Provide the (X, Y) coordinate of the cell's center where the given text is located.  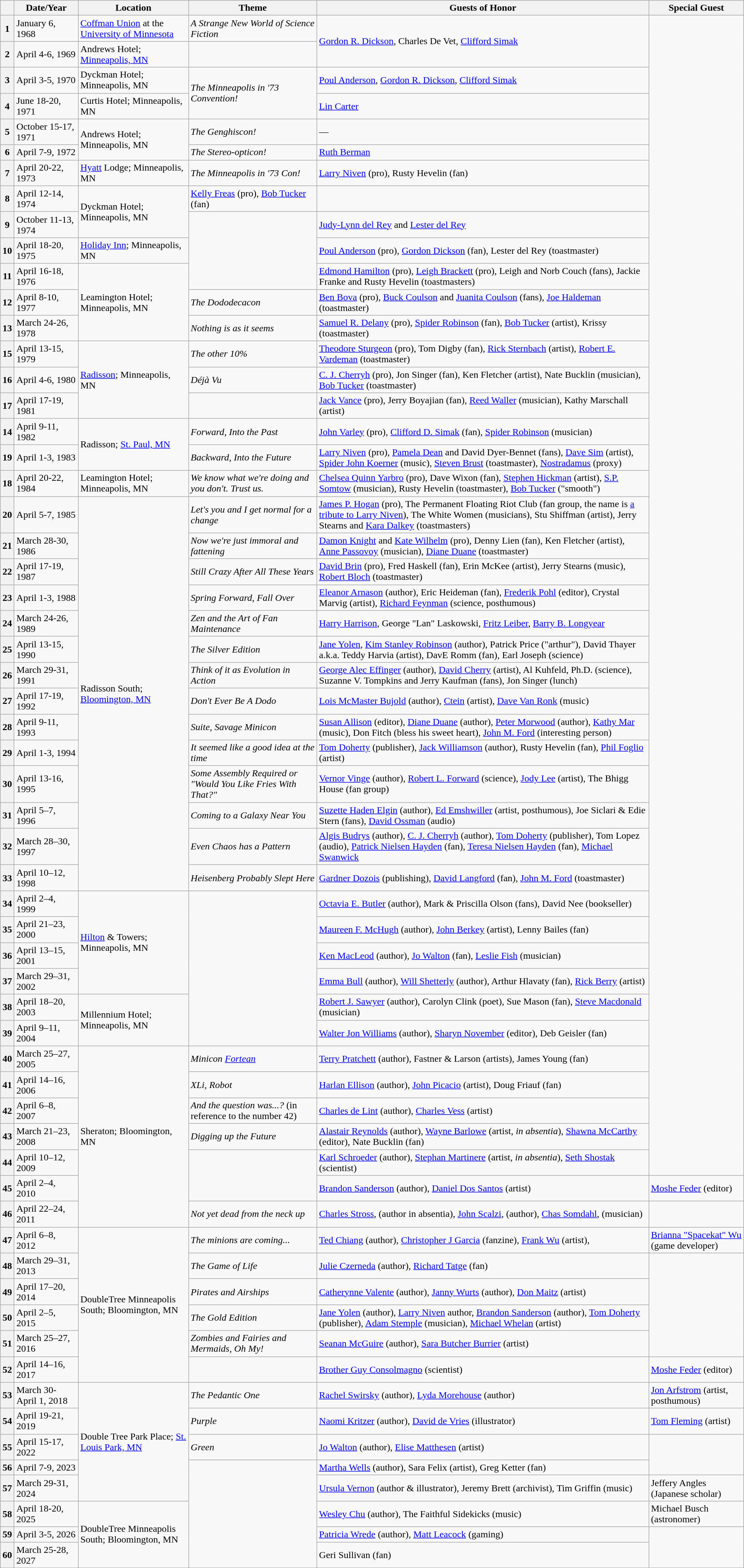
Curtis Hotel; Minneapolis, MN (134, 106)
April 18–20, 2003 (46, 1007)
Double Tree Park Place; St. Louis Park, MN (134, 1442)
57 (7, 1488)
Maureen F. McHugh (author), John Berkey (artist), Lenny Bailes (fan) (482, 930)
March 30-April 1, 2018 (46, 1395)
March 24-26, 1978 (46, 328)
April 5–7, 1996 (46, 815)
April 17-19, 1981 (46, 406)
Location (134, 8)
Ken MacLeod (author), Jo Walton (fan), Leslie Fish (musician) (482, 955)
32 (7, 847)
April 7-9, 1972 (46, 152)
Forward, Into the Past (253, 432)
Harry Harrison, George "Lan" Laskowski, Fritz Leiber, Barry B. Longyear (482, 624)
Still Crazy After All These Years (253, 572)
Theme (253, 8)
Gardner Dozois (publishing), David Langford (fan), John M. Ford (toastmaster) (482, 878)
Now we're just immoral and fattening (253, 546)
35 (7, 930)
Hilton & Towers; Minneapolis, MN (134, 942)
20 (7, 515)
31 (7, 815)
14 (7, 432)
April 9-11, 1993 (46, 727)
Jack Vance (pro), Jerry Boyajian (fan), Reed Waller (musician), Kathy Marschall (artist) (482, 406)
Radisson; Minneapolis, MN (134, 380)
April 8-10, 1977 (46, 302)
Suzette Haden Elgin (author), Ed Emshwiller (artist, posthumous), Joe Siclari & Edie Stern (fans), David Ossman (audio) (482, 815)
April 10–12, 2009 (46, 1162)
Think of it as Evolution in Action (253, 675)
28 (7, 727)
Coffman Union at the University of Minnesota (134, 29)
41 (7, 1085)
Patricia Wrede (author), Matt Leacock (gaming) (482, 1534)
We know what we're doing and you don't. Trust us. (253, 484)
Harlan Ellison (author), John Picacio (artist), Doug Friauf (fan) (482, 1085)
The Minneapolis in '73 Con! (253, 173)
33 (7, 878)
2 (7, 54)
30 (7, 784)
Seanan McGuire (author), Sara Butcher Burrier (artist) (482, 1343)
24 (7, 624)
Ted Chiang (author), Christopher J Garcia (fanzine), Frank Wu (artist), (482, 1240)
9 (7, 224)
34 (7, 903)
April 6–8, 2007 (46, 1110)
Purple (253, 1421)
Radisson; St. Paul, MN (134, 445)
Julie Czerneda (author), Richard Tatge (fan) (482, 1266)
April 6–8, 2012 (46, 1240)
50 (7, 1318)
XLi, Robot (253, 1085)
Wesley Chu (author), The Faithful Sidekicks (music) (482, 1514)
45 (7, 1188)
April 22–24, 2011 (46, 1214)
38 (7, 1007)
27 (7, 701)
Date/Year (46, 8)
Charles Stross, (author in absentia), John Scalzi, (author), Chas Somdahl, (musician) (482, 1214)
44 (7, 1162)
Hyatt Lodge; Minneapolis, MN (134, 173)
52 (7, 1370)
Déjà Vu (253, 380)
Samuel R. Delany (pro), Spider Robinson (fan), Bob Tucker (artist), Krissy (toastmaster) (482, 328)
April 4-6, 1980 (46, 380)
Emma Bull (author), Will Shetterly (author), Arthur Hlavaty (fan), Rick Berry (artist) (482, 981)
April 2–4, 2010 (46, 1188)
16 (7, 380)
21 (7, 546)
53 (7, 1395)
March 29–31, 2002 (46, 981)
April 10–12, 1998 (46, 878)
Jeffery Angles (Japanese scholar) (696, 1488)
April 9-11, 1982 (46, 432)
March 25–27, 2005 (46, 1059)
March 24-26, 1989 (46, 624)
54 (7, 1421)
March 28-30, 1986 (46, 546)
The Pedantic One (253, 1395)
6 (7, 152)
And the question was...? (in reference to the number 42) (253, 1110)
Vernor Vinge (author), Robert L. Forward (science), Jody Lee (artist), The Bhigg House (fan group) (482, 784)
Kelly Freas (pro), Bob Tucker (fan) (253, 199)
Michael Busch (astronomer) (696, 1514)
Minicon Fortean (253, 1059)
Brianna "Spacekat" Wu (game developer) (696, 1240)
The Genghiscon! (253, 132)
The other 10% (253, 354)
April 19-21, 2019 (46, 1421)
April 13–15, 2001 (46, 955)
Coming to a Galaxy Near You (253, 815)
37 (7, 981)
Charles de Lint (author), Charles Vess (artist) (482, 1110)
April 4-6, 1969 (46, 54)
Jane Yolen (author), Larry Niven author, Brandon Sanderson (author), Tom Doherty (publisher), Adam Stemple (musician), Michael Whelan (artist) (482, 1318)
Ruth Berman (482, 152)
April 17–20, 2014 (46, 1292)
7 (7, 173)
It seemed like a good idea at the time (253, 753)
June 18-20, 1971 (46, 106)
Poul Anderson (pro), Gordon Dickson (fan), Lester del Rey (toastmaster) (482, 251)
Larry Niven (pro), Rusty Hevelin (fan) (482, 173)
Brother Guy Consolmagno (scientist) (482, 1370)
April 18-20, 1975 (46, 251)
The Dododecacon (253, 302)
Karl Schroeder (author), Stephan Martinere (artist, in absentia), Seth Shostak (scientist) (482, 1162)
Poul Anderson, Gordon R. Dickson, Clifford Simak (482, 80)
43 (7, 1137)
Not yet dead from the neck up (253, 1214)
The Gold Edition (253, 1318)
April 12-14, 1974 (46, 199)
The Stereo-opticon! (253, 152)
Spring Forward, Fall Over (253, 597)
April 2–4, 1999 (46, 903)
Jo Walton (author), Elise Matthesen (artist) (482, 1447)
Geri Sullivan (fan) (482, 1555)
3 (7, 80)
April 17-19, 1992 (46, 701)
March 21–23, 2008 (46, 1137)
26 (7, 675)
46 (7, 1214)
April 20-22, 1973 (46, 173)
Gordon R. Dickson, Charles De Vet, Clifford Simak (482, 41)
59 (7, 1534)
60 (7, 1555)
March 25–27, 2016 (46, 1343)
April 3-5, 1970 (46, 80)
Alastair Reynolds (author), Wayne Barlowe (artist, in absentia), Shawna McCarthy (editor), Nate Bucklin (fan) (482, 1137)
Damon Knight and Kate Wilhelm (pro), Denny Lien (fan), Ken Fletcher (artist), Anne Passovoy (musician), Diane Duane (toastmaster) (482, 546)
Walter Jon Williams (author), Sharyn November (editor), Deb Geisler (fan) (482, 1033)
Let's you and I get normal for a change (253, 515)
Backward, Into the Future (253, 457)
51 (7, 1343)
Tom Fleming (artist) (696, 1421)
Lois McMaster Bujold (author), Ctein (artist), Dave Van Ronk (music) (482, 701)
Terry Pratchett (author), Fastner & Larson (artists), James Young (fan) (482, 1059)
April 13-15, 1990 (46, 649)
17 (7, 406)
April 7-9, 2023 (46, 1467)
Jon Arfstrom (artist, posthumous) (696, 1395)
The Minneapolis in '73 Convention! (253, 93)
March 29-31, 1991 (46, 675)
April 16-18, 1976 (46, 276)
Judy-Lynn del Rey and Lester del Rey (482, 224)
5 (7, 132)
58 (7, 1514)
Robert J. Sawyer (author), Carolyn Clink (poet), Sue Mason (fan), Steve Macdonald (musician) (482, 1007)
55 (7, 1447)
April 2–5, 2015 (46, 1318)
22 (7, 572)
Chelsea Quinn Yarbro (pro), Dave Wixon (fan), Stephen Hickman (artist), S.P. Somtow (musician), Rusty Hevelin (toastmaster), Bob Tucker ("smooth") (482, 484)
12 (7, 302)
47 (7, 1240)
42 (7, 1110)
David Brin (pro), Fred Haskell (fan), Erin McKee (artist), Jerry Stearns (music), Robert Bloch (toastmaster) (482, 572)
4 (7, 106)
John Varley (pro), Clifford D. Simak (fan), Spider Robinson (musician) (482, 432)
Lin Carter (482, 106)
April 17-19, 1987 (46, 572)
Don't Ever Be A Dodo (253, 701)
49 (7, 1292)
Some Assembly Required or "Would You Like Fries With That?" (253, 784)
Tom Doherty (publisher), Jack Williamson (author), Rusty Hevelin (fan), Phil Foglio (artist) (482, 753)
Zen and the Art of Fan Maintenance (253, 624)
10 (7, 251)
Special Guest (696, 8)
April 13-15, 1979 (46, 354)
18 (7, 484)
Holiday Inn; Minneapolis, MN (134, 251)
39 (7, 1033)
The Game of Life (253, 1266)
Radisson South; Bloomington, MN (134, 694)
— (482, 132)
George Alec Effinger (author), David Cherry (artist), Al Kuhfeld, Ph.D. (science), Suzanne V. Tompkins and Jerry Kaufman (fans), Jon Singer (lunch) (482, 675)
Millennium Hotel; Minneapolis, MN (134, 1020)
April 14–16, 2006 (46, 1085)
Ursula Vernon (author & illustrator), Jeremy Brett (archivist), Tim Griffin (music) (482, 1488)
Martha Wells (author), Sara Felix (artist), Greg Ketter (fan) (482, 1467)
April 13-16, 1995 (46, 784)
8 (7, 199)
40 (7, 1059)
The Silver Edition (253, 649)
April 21–23, 2000 (46, 930)
1 (7, 29)
April 1-3, 1988 (46, 597)
25 (7, 649)
Digging up the Future (253, 1137)
Octavia E. Butler (author), Mark & Priscilla Olson (fans), David Nee (bookseller) (482, 903)
56 (7, 1467)
April 14–16, 2017 (46, 1370)
13 (7, 328)
23 (7, 597)
April 3-5, 2026 (46, 1534)
11 (7, 276)
January 6, 1968 (46, 29)
Nothing is as it seems (253, 328)
Even Chaos has a Pattern (253, 847)
October 11-13, 1974 (46, 224)
19 (7, 457)
36 (7, 955)
Sheraton; Bloomington, MN (134, 1137)
March 28–30, 1997 (46, 847)
April 9–11, 2004 (46, 1033)
April 1-3, 1994 (46, 753)
15 (7, 354)
Suite, Savage Minicon (253, 727)
Naomi Kritzer (author), David de Vries (illustrator) (482, 1421)
April 20-22, 1984 (46, 484)
April 18-20, 2025 (46, 1514)
April 1-3, 1983 (46, 457)
Zombies and Fairies and Mermaids, Oh My! (253, 1343)
Ben Bova (pro), Buck Coulson and Juanita Coulson (fans), Joe Haldeman (toastmaster) (482, 302)
Green (253, 1447)
C. J. Cherryh (pro), Jon Singer (fan), Ken Fletcher (artist), Nate Bucklin (musician), Bob Tucker (toastmaster) (482, 380)
29 (7, 753)
Catherynne Valente (author), Janny Wurts (author), Don Maitz (artist) (482, 1292)
March 29-31, 2024 (46, 1488)
October 15-17, 1971 (46, 132)
Theodore Sturgeon (pro), Tom Digby (fan), Rick Sternbach (artist), Robert E. Vardeman (toastmaster) (482, 354)
The minions are coming... (253, 1240)
48 (7, 1266)
Brandon Sanderson (author), Daniel Dos Santos (artist) (482, 1188)
Rachel Swirsky (author), Lyda Morehouse (author) (482, 1395)
Eleanor Arnason (author), Eric Heideman (fan), Frederik Pohl (editor), Crystal Marvig (artist), Richard Feynman (science, posthumous) (482, 597)
Guests of Honor (482, 8)
Heisenberg Probably Slept Here (253, 878)
March 29–31, 2013 (46, 1266)
April 5-7, 1985 (46, 515)
Pirates and Airships (253, 1292)
Edmond Hamilton (pro), Leigh Brackett (pro), Leigh and Norb Couch (fans), Jackie Franke and Rusty Hevelin (toastmasters) (482, 276)
March 25-28, 2027 (46, 1555)
A Strange New World of Science Fiction (253, 29)
April 15-17, 2022 (46, 1447)
